Find where the given text appears and provide that cell's center as (x, y) coordinate. 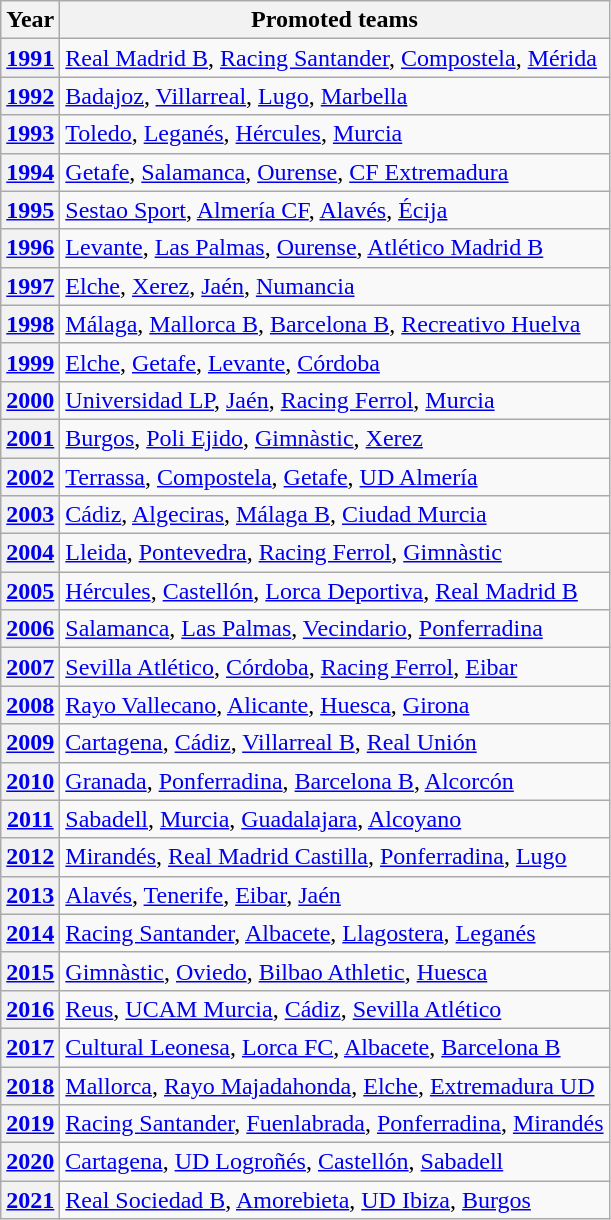
2009 (30, 743)
Lleida, Pontevedra, Racing Ferrol, Gimnàstic (334, 553)
2002 (30, 477)
1992 (30, 96)
Cultural Leonesa, Lorca FC, Albacete, Barcelona B (334, 1047)
Sestao Sport, Almería CF, Alavés, Écija (334, 210)
1995 (30, 210)
2011 (30, 819)
Mallorca, Rayo Majadahonda, Elche, Extremadura UD (334, 1085)
1991 (30, 58)
Racing Santander, Fuenlabrada, Ponferradina, Mirandés (334, 1124)
1999 (30, 362)
Elche, Getafe, Levante, Córdoba (334, 362)
Toledo, Leganés, Hércules, Murcia (334, 134)
2004 (30, 553)
2018 (30, 1085)
2010 (30, 781)
Sevilla Atlético, Córdoba, Racing Ferrol, Eibar (334, 667)
2016 (30, 1009)
2003 (30, 515)
Cartagena, UD Logroñés, Castellón, Sabadell (334, 1162)
Badajoz, Villarreal, Lugo, Marbella (334, 96)
1997 (30, 286)
Gimnàstic, Oviedo, Bilbao Athletic, Huesca (334, 971)
Elche, Xerez, Jaén, Numancia (334, 286)
2013 (30, 895)
2005 (30, 591)
Granada, Ponferradina, Barcelona B, Alcorcón (334, 781)
Reus, UCAM Murcia, Cádiz, Sevilla Atlético (334, 1009)
Sabadell, Murcia, Guadalajara, Alcoyano (334, 819)
Real Sociedad B, Amorebieta, UD Ibiza, Burgos (334, 1200)
Salamanca, Las Palmas, Vecindario, Ponferradina (334, 629)
Levante, Las Palmas, Ourense, Atlético Madrid B (334, 248)
Cartagena, Cádiz, Villarreal B, Real Unión (334, 743)
2019 (30, 1124)
Year (30, 20)
2014 (30, 933)
Universidad LP, Jaén, Racing Ferrol, Murcia (334, 400)
Promoted teams (334, 20)
Hércules, Castellón, Lorca Deportiva, Real Madrid B (334, 591)
2000 (30, 400)
2008 (30, 705)
1993 (30, 134)
Real Madrid B, Racing Santander, Compostela, Mérida (334, 58)
Getafe, Salamanca, Ourense, CF Extremadura (334, 172)
2015 (30, 971)
1994 (30, 172)
Rayo Vallecano, Alicante, Huesca, Girona (334, 705)
1998 (30, 324)
2006 (30, 629)
Mirandés, Real Madrid Castilla, Ponferradina, Lugo (334, 857)
2001 (30, 438)
2020 (30, 1162)
1996 (30, 248)
Burgos, Poli Ejido, Gimnàstic, Xerez (334, 438)
Alavés, Tenerife, Eibar, Jaén (334, 895)
Racing Santander, Albacete, Llagostera, Leganés (334, 933)
2021 (30, 1200)
Málaga, Mallorca B, Barcelona B, Recreativo Huelva (334, 324)
Cádiz, Algeciras, Málaga B, Ciudad Murcia (334, 515)
Terrassa, Compostela, Getafe, UD Almería (334, 477)
2012 (30, 857)
2007 (30, 667)
2017 (30, 1047)
